Output the (x, y) coordinate of the center of the cell containing the given text.  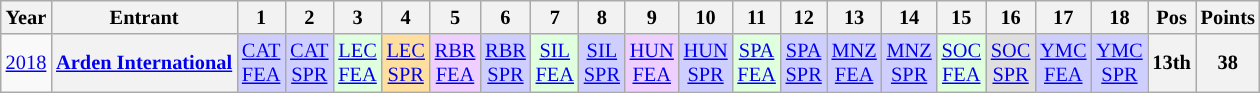
MNZSPR (910, 63)
11 (756, 17)
HUNSPR (706, 63)
RBRSPR (505, 63)
SOCFEA (962, 63)
Arden International (144, 63)
SOCSPR (1010, 63)
SPASPR (804, 63)
2018 (26, 63)
10 (706, 17)
1 (261, 17)
LECSPR (406, 63)
SPAFEA (756, 63)
Pos (1172, 17)
13 (854, 17)
13th (1172, 63)
SILSPR (602, 63)
YMCSPR (1119, 63)
Points (1228, 17)
9 (652, 17)
15 (962, 17)
7 (555, 17)
3 (357, 17)
16 (1010, 17)
CATFEA (261, 63)
8 (602, 17)
12 (804, 17)
38 (1228, 63)
MNZFEA (854, 63)
YMCFEA (1063, 63)
2 (309, 17)
Year (26, 17)
SILFEA (555, 63)
CATSPR (309, 63)
Entrant (144, 17)
14 (910, 17)
5 (455, 17)
18 (1119, 17)
HUNFEA (652, 63)
LECFEA (357, 63)
RBRFEA (455, 63)
4 (406, 17)
6 (505, 17)
17 (1063, 17)
